Output the (X, Y) coordinate of the center of the cell containing the given text.  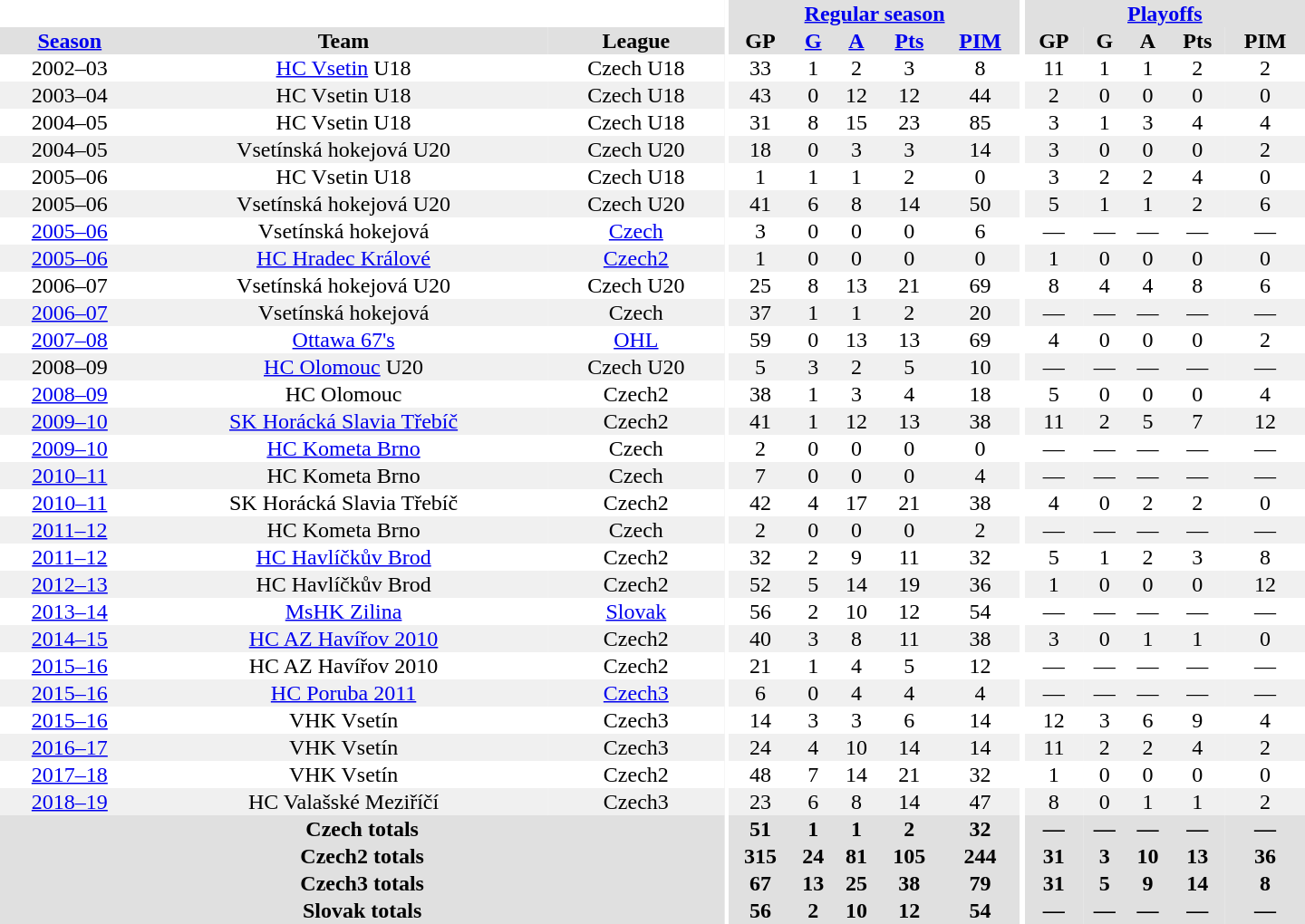
Czech totals (362, 829)
2013–14 (70, 611)
Ottawa 67's (344, 340)
2018–19 (70, 802)
2014–15 (70, 639)
52 (761, 584)
2017–18 (70, 775)
HC Olomouc U20 (344, 367)
15 (856, 122)
81 (856, 856)
Playoffs (1165, 14)
HC Valašské Meziříčí (344, 802)
HC Olomouc (344, 394)
37 (761, 313)
44 (981, 95)
47 (981, 802)
2003–04 (70, 95)
Czech2 totals (362, 856)
League (636, 41)
33 (761, 68)
42 (761, 503)
Season (70, 41)
OHL (636, 340)
79 (981, 883)
MsHK Zilina (344, 611)
67 (761, 883)
Slovak (636, 611)
Slovak totals (362, 910)
2012–13 (70, 584)
Regular season (875, 14)
2007–08 (70, 340)
2016–17 (70, 747)
20 (981, 313)
85 (981, 122)
HC Poruba 2011 (344, 693)
105 (910, 856)
43 (761, 95)
315 (761, 856)
51 (761, 829)
244 (981, 856)
59 (761, 340)
17 (856, 503)
48 (761, 775)
19 (910, 584)
40 (761, 639)
2002–03 (70, 68)
Czech3 totals (362, 883)
Team (344, 41)
50 (981, 204)
HC Hradec Králové (344, 258)
